Determine the (x, y) coordinate at the center of the cell enclosing the given text.  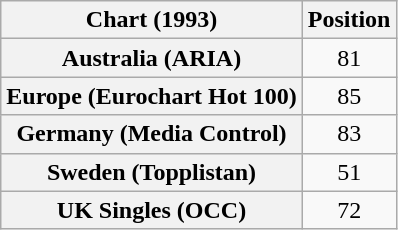
Sweden (Topplistan) (152, 172)
85 (349, 96)
Position (349, 20)
Chart (1993) (152, 20)
UK Singles (OCC) (152, 210)
51 (349, 172)
Germany (Media Control) (152, 134)
Australia (ARIA) (152, 58)
Europe (Eurochart Hot 100) (152, 96)
81 (349, 58)
72 (349, 210)
83 (349, 134)
